Identify which cell holds the provided text, then report its (X, Y) central coordinate. 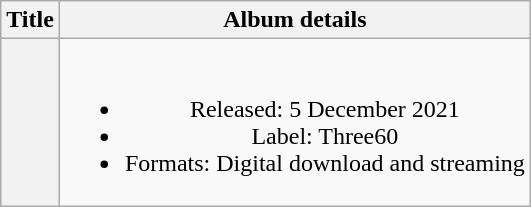
Album details (294, 20)
Title (30, 20)
Released: 5 December 2021Label: Three60Formats: Digital download and streaming (294, 122)
